Pinpoint the cell where the given text exists, returning its [X, Y] midpoint coordinate. 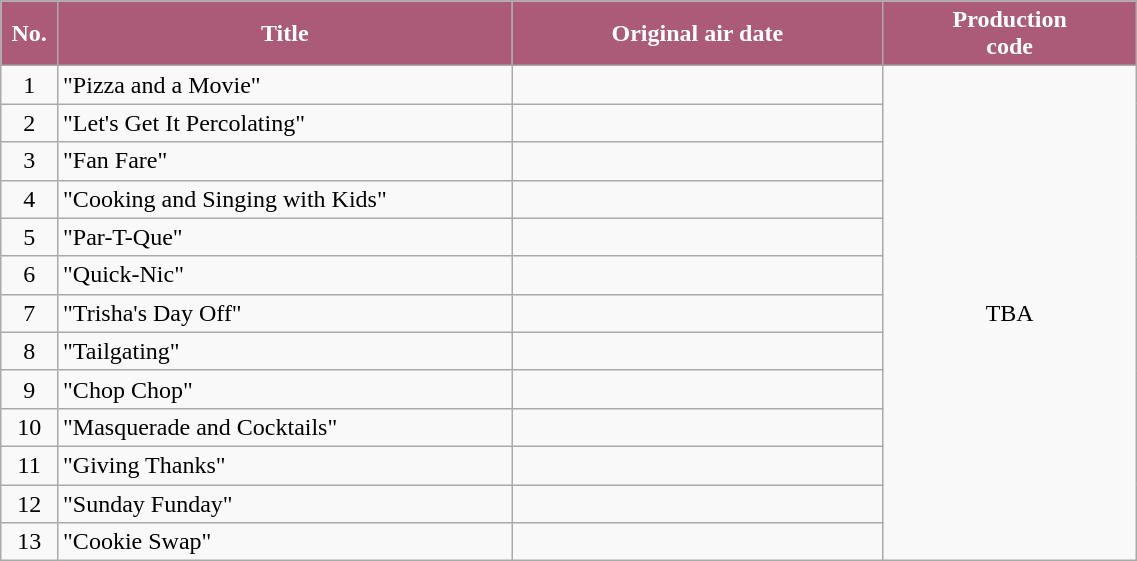
TBA [1010, 314]
5 [30, 237]
"Chop Chop" [285, 389]
10 [30, 427]
No. [30, 34]
"Let's Get It Percolating" [285, 123]
11 [30, 465]
13 [30, 542]
6 [30, 275]
12 [30, 503]
"Cooking and Singing with Kids" [285, 199]
"Par-T-Que" [285, 237]
Productioncode [1010, 34]
9 [30, 389]
"Cookie Swap" [285, 542]
2 [30, 123]
"Masquerade and Cocktails" [285, 427]
"Pizza and a Movie" [285, 85]
"Sunday Funday" [285, 503]
3 [30, 161]
Original air date [698, 34]
"Tailgating" [285, 351]
Title [285, 34]
"Trisha's Day Off" [285, 313]
"Fan Fare" [285, 161]
4 [30, 199]
"Giving Thanks" [285, 465]
8 [30, 351]
1 [30, 85]
"Quick-Nic" [285, 275]
7 [30, 313]
